Provide the [x, y] coordinate of the cell's center where the given text is located.  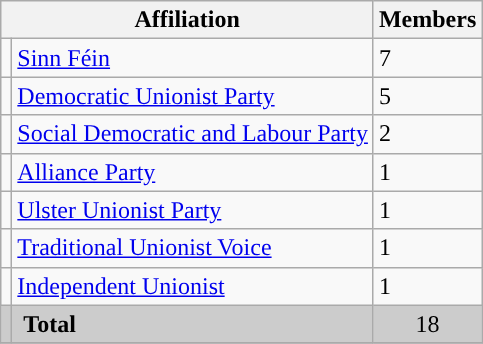
Ulster Unionist Party [193, 210]
Members [427, 20]
Sinn Féin [193, 58]
Total [193, 324]
Independent Unionist [193, 286]
Alliance Party [193, 172]
7 [427, 58]
Democratic Unionist Party [193, 96]
Affiliation [188, 20]
Social Democratic and Labour Party [193, 134]
2 [427, 134]
Traditional Unionist Voice [193, 248]
18 [427, 324]
5 [427, 96]
